Locate the cell with the specified text and output its [X, Y] center coordinate. 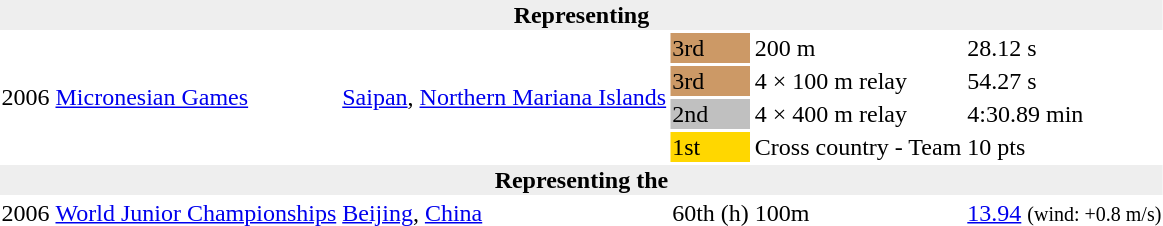
200 m [858, 48]
Saipan, Northern Mariana Islands [504, 98]
Representing [582, 15]
Representing the [582, 180]
28.12 s [1064, 48]
Micronesian Games [196, 98]
10 pts [1064, 147]
2006 [26, 98]
2nd [711, 114]
4:30.89 min [1064, 114]
4 × 400 m relay [858, 114]
4 × 100 m relay [858, 81]
54.27 s [1064, 81]
1st [711, 147]
Cross country - Team [858, 147]
